Identify which cell holds the provided text, then report its [X, Y] central coordinate. 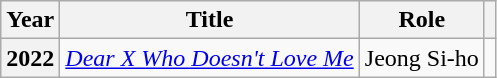
2022 [30, 58]
Role [422, 20]
Title [210, 20]
Year [30, 20]
Jeong Si-ho [422, 58]
Dear X Who Doesn't Love Me [210, 58]
